Return the [x, y] coordinate for the center point of the cell that contains the specified text.  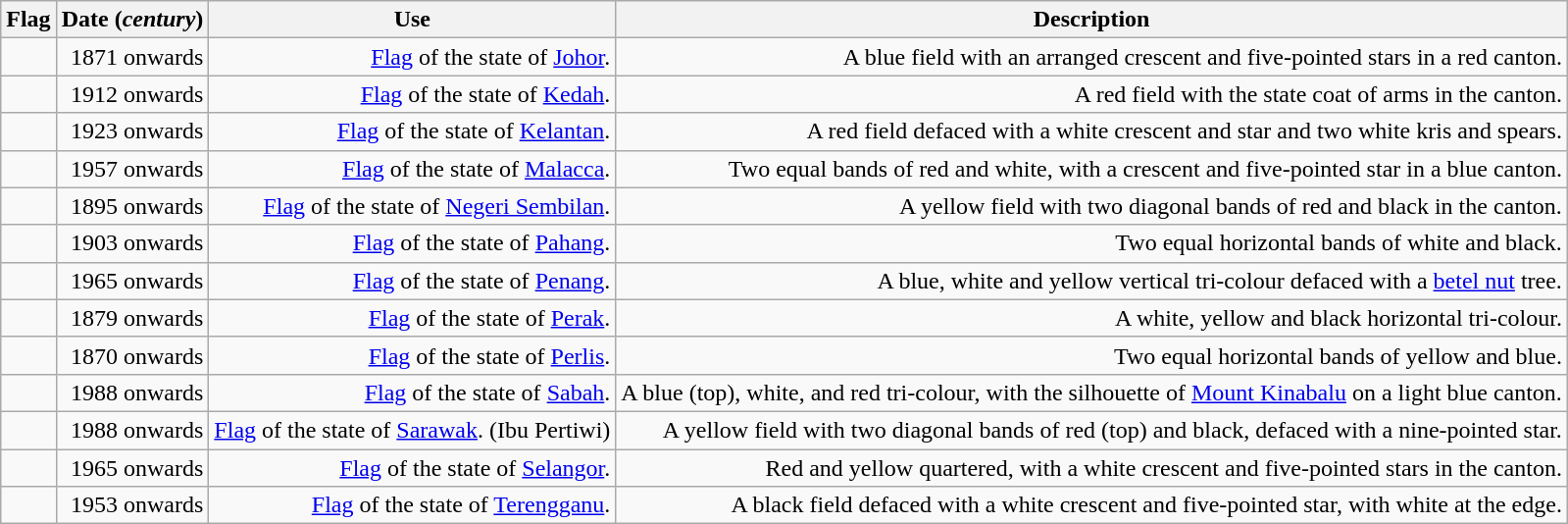
Two equal bands of red and white, with a crescent and five-pointed star in a blue canton. [1092, 169]
A yellow field with two diagonal bands of red (top) and black, defaced with a nine-pointed star. [1092, 430]
A red field defaced with a white crescent and star and two white kris and spears. [1092, 131]
A blue, white and yellow vertical tri-colour defaced with a betel nut tree. [1092, 281]
1953 onwards [132, 505]
Two equal horizontal bands of yellow and blue. [1092, 355]
1903 onwards [132, 243]
1912 onwards [132, 94]
A red field with the state coat of arms in the canton. [1092, 94]
A black field defaced with a white crescent and five-pointed star, with white at the edge. [1092, 505]
Flag of the state of Malacca. [412, 169]
1871 onwards [132, 57]
Flag of the state of Terengganu. [412, 505]
Flag of the state of Perak. [412, 318]
Flag of the state of Kelantan. [412, 131]
1895 onwards [132, 206]
Date (century) [132, 20]
Flag of the state of Selangor. [412, 468]
Flag of the state of Negeri Sembilan. [412, 206]
Use [412, 20]
Flag of the state of Penang. [412, 281]
1923 onwards [132, 131]
Flag of the state of Sabah. [412, 393]
Flag [28, 20]
Flag of the state of Pahang. [412, 243]
A blue field with an arranged crescent and five-pointed stars in a red canton. [1092, 57]
Flag of the state of Sarawak. (Ibu Pertiwi) [412, 430]
Red and yellow quartered, with a white crescent and five-pointed stars in the canton. [1092, 468]
A blue (top), white, and red tri-colour, with the silhouette of Mount Kinabalu on a light blue canton. [1092, 393]
Flag of the state of Perlis. [412, 355]
Description [1092, 20]
1879 onwards [132, 318]
1870 onwards [132, 355]
Flag of the state of Kedah. [412, 94]
A white, yellow and black horizontal tri-colour. [1092, 318]
Two equal horizontal bands of white and black. [1092, 243]
A yellow field with two diagonal bands of red and black in the canton. [1092, 206]
1957 onwards [132, 169]
Flag of the state of Johor. [412, 57]
